Capture the cell that displays the provided text and extract its [x, y] central coordinate. 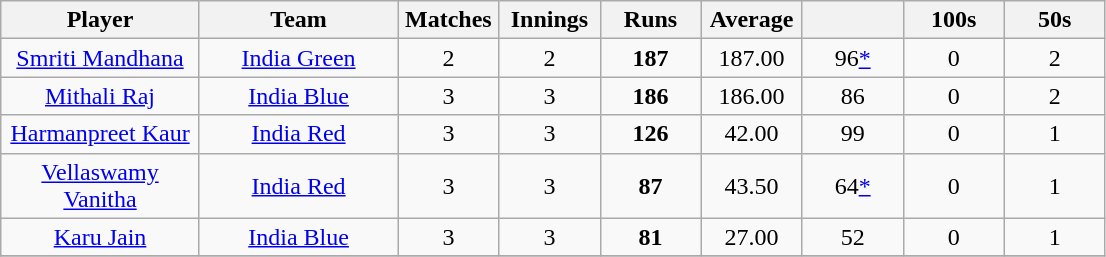
100s [954, 20]
42.00 [752, 134]
99 [852, 134]
86 [852, 96]
187 [650, 58]
96* [852, 58]
Player [100, 20]
50s [1054, 20]
Runs [650, 20]
186.00 [752, 96]
187.00 [752, 58]
Harmanpreet Kaur [100, 134]
Smriti Mandhana [100, 58]
Karu Jain [100, 237]
186 [650, 96]
Team [298, 20]
Innings [550, 20]
Average [752, 20]
126 [650, 134]
India Green [298, 58]
Vellaswamy Vanitha [100, 186]
27.00 [752, 237]
Matches [448, 20]
Mithali Raj [100, 96]
43.50 [752, 186]
87 [650, 186]
52 [852, 237]
64* [852, 186]
81 [650, 237]
